Provide the (x, y) coordinate of the cell's center where the given text is located.  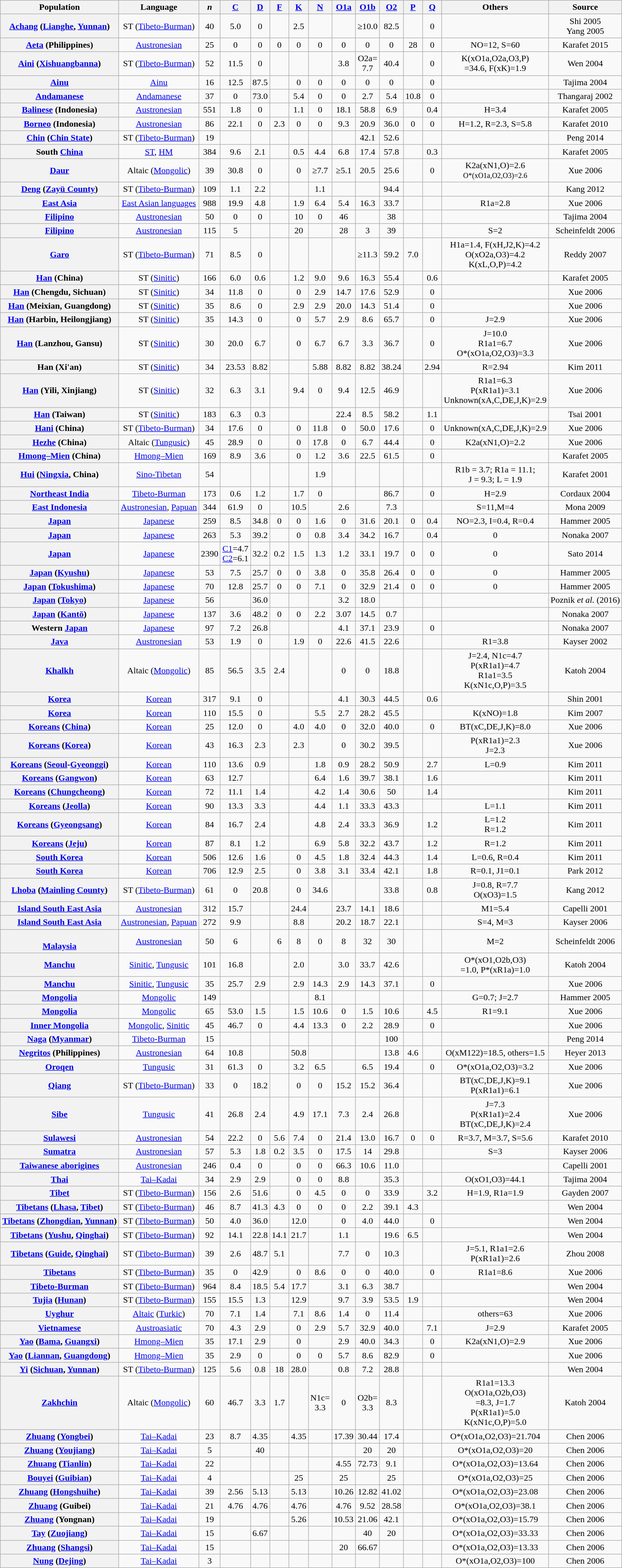
11.1 (236, 792)
Daur (60, 170)
82.9 (391, 1355)
384 (210, 151)
72 (210, 792)
ST, HM (159, 151)
4 (210, 1478)
Karafet 2015 (585, 45)
21 (210, 1505)
85 (210, 670)
J=10.0R1a1=6.7O*(xO1a,O2,O3)=3.3 (495, 343)
17.7 (299, 1286)
51.4 (391, 306)
Thangaraj 2002 (585, 96)
South China (60, 151)
38 (391, 217)
66.67 (367, 1547)
43 (210, 745)
O2a=7.7 (367, 63)
56.5 (236, 670)
Koreans (Chungcheong) (60, 792)
6.67 (260, 1533)
Japan (Kantō) (60, 614)
Aini (Xishuangbanna) (60, 63)
P(xR1a1)=2.3J=2.3 (495, 745)
92 (210, 1235)
Reddy 2007 (585, 254)
H=1.2, R=2.3, S=5.8 (495, 124)
21.7 (299, 1235)
13.6 (236, 764)
O*(xO1a,O2,O3)=23.08 (495, 1492)
Source (585, 7)
183 (210, 414)
72.73 (367, 1464)
R1a1=8.6 (495, 1272)
21.06 (367, 1519)
0.7 (391, 614)
312 (210, 908)
125 (210, 1369)
26.4 (391, 573)
East Asian languages (159, 203)
20.1 (391, 521)
41.3 (260, 1207)
L=0.9 (495, 764)
R1b = 3.7; R1a = 11.1;J = 9.3; L = 1.9 (495, 475)
964 (210, 1286)
Han (Taiwan) (60, 414)
82.5 (391, 26)
22.2 (236, 1138)
13.0 (367, 1138)
3.9 (367, 1300)
57.8 (391, 151)
Naga (Myanmar) (60, 1039)
5.88 (320, 367)
17.8 (320, 442)
263 (210, 535)
4.9 (299, 1114)
18.8 (391, 670)
18.0 (367, 600)
38.7 (391, 1286)
59.2 (391, 254)
52 (210, 63)
Tibetans (Guide, Qinghai) (60, 1254)
16 (210, 82)
14.7 (343, 292)
44.3 (391, 857)
J=2.4, N1c=4.7P(xR1a1)=4.7R1a1=3.5K(xN1c,O,P)=3.5 (495, 670)
O*(xO1,O2b,O3)=1.0, P*(xR1a)=1.0 (495, 965)
5.26 (299, 1519)
44.4 (391, 442)
19.7 (391, 554)
L=1.1 (495, 806)
246 (210, 1165)
O*(xO1a,O2,O3)=38.1 (495, 1505)
Qiang (60, 1085)
J=0.8, R=7.7O(xO3)=1.5 (495, 890)
Achang (Lianghe, Yunnan) (60, 26)
R1a1=13.3O(xO1a,O2b,O3)=8.3, J=1.7P(xR1a1)=5.0K(xN1c,O,P)=5.0 (495, 1403)
O*(xO1a,O2,O3)=33.33 (495, 1533)
32.4 (367, 857)
2390 (210, 554)
M1=5.4 (495, 908)
5.8 (343, 843)
Han (Xi'an) (60, 367)
60 (210, 1403)
71 (210, 254)
43.3 (391, 806)
23.9 (391, 628)
Borneo (Indonesia) (60, 124)
39.2 (260, 535)
94.4 (391, 189)
NO=12, S=60 (495, 45)
317 (210, 699)
20.8 (260, 890)
N1c=3.3 (320, 1403)
58.8 (367, 110)
Sulawesi (60, 1138)
Koreans (Gyeongsang) (60, 825)
H=2.9 (495, 493)
Chin (Chin State) (60, 138)
Koreans (Seoul-Gyeonggi) (60, 764)
R1a1=6.3P(xR1a1)=3.1Unknown(xA,C,DE,J,K)=2.9 (495, 391)
K2a(xN1,O)=2.6O*(xO1a,O2,O3)=2.6 (495, 170)
58.2 (391, 414)
Aeta (Philippines) (60, 45)
38.1 (391, 778)
14.5 (367, 614)
20.9 (367, 124)
Hani (China) (60, 428)
Oroqen (60, 1067)
10.3 (391, 1254)
Han (Chengdu, Sichuan) (60, 292)
Yi (Sichuan, Yunnan) (60, 1369)
L=1.2R=1.2 (495, 825)
30.8 (236, 170)
9.52 (367, 1505)
Thai (60, 1179)
34.2 (367, 535)
Zhuang (Yongnan) (60, 1519)
17.5 (343, 1152)
K(xO1a,O2a,O3,P)=34.6, F(xK)=1.9 (495, 63)
22 (210, 1464)
149 (210, 997)
Sumatra (60, 1152)
41 (210, 1114)
O(xM122)=18.5, others=1.5 (495, 1053)
42.9 (260, 1272)
18.5 (260, 1286)
10.53 (343, 1519)
F (279, 7)
Han (Lanzhou, Gansu) (60, 343)
63 (210, 778)
31 (210, 1067)
Negritos (Philippines) (60, 1053)
11.5 (236, 63)
25.6 (391, 170)
Sato 2014 (585, 554)
Hui (Ningxia, China) (60, 475)
18 (279, 1369)
11.4 (391, 1314)
3.4 (343, 535)
Mona 2009 (585, 507)
Koreans (China) (60, 726)
18.1 (343, 110)
Others (495, 7)
14 (367, 1152)
J=5.1, R1a1=2.6P(xR1a1)=2.6 (495, 1254)
12.6 (236, 857)
155 (210, 1300)
30.44 (367, 1436)
n (210, 7)
48.7 (260, 1254)
Hmong–Mien (China) (60, 456)
166 (210, 278)
O2 (391, 7)
Altaic (Tungusic) (159, 442)
Tibetans (60, 1272)
73.0 (260, 96)
22.4 (343, 414)
Northeast India (60, 493)
38.24 (391, 367)
33.1 (367, 554)
42.6 (391, 965)
Western Japan (60, 628)
41.02 (391, 1492)
Tibetans (Lhasa, Tibet) (60, 1207)
101 (210, 965)
55.4 (391, 278)
137 (210, 614)
12.82 (367, 1492)
35.8 (367, 573)
Tujia (Hunan) (60, 1300)
≥11.3 (367, 254)
Yao (Bama, Guangxi) (60, 1342)
R1a=2.8 (495, 203)
61.5 (391, 456)
Taiwanese aborigines (60, 1165)
Nung (Dejing) (60, 1561)
64 (210, 1053)
8.9 (236, 456)
2.0 (299, 965)
S=3 (495, 1152)
Tay (Zuojiang) (60, 1533)
O*(xO1a,O2,O3)=3.2 (495, 1067)
31.6 (367, 521)
10.5 (299, 507)
19.6 (391, 1235)
Inner Mongolia (60, 1025)
Zhuang (Youjiang) (60, 1450)
Zhou 2008 (585, 1254)
R1=3.8 (495, 642)
Tibetans (Yushu, Qinghai) (60, 1235)
R=2.94 (495, 367)
P (413, 7)
C1=4.7C2=6.1 (236, 554)
S=11,M=4 (495, 507)
100 (391, 1039)
Japan (Tokyo) (60, 600)
N (320, 7)
40.4 (391, 63)
44.0 (391, 1221)
Zhuang (Shangsi) (60, 1547)
39.5 (391, 745)
Zakhchin (60, 1403)
5.5 (320, 713)
551 (210, 110)
45.5 (391, 713)
37 (210, 96)
29.8 (391, 1152)
23.7 (343, 908)
36.7 (391, 343)
12.8 (236, 586)
90 (210, 806)
Japan (Kyushu) (60, 573)
O*(xO1a,O2,O3)=13.33 (495, 1547)
NO=2.3, I=0.4, R=0.4 (495, 521)
K2a(xN1,O)=2.2 (495, 442)
Yao (Liannan, Guangdong) (60, 1355)
Uyghur (60, 1314)
Koreans (Korea) (60, 745)
Japan (Tokushima) (60, 586)
Heyer 2013 (585, 1053)
344 (210, 507)
10.26 (343, 1492)
52.9 (391, 292)
97 (210, 628)
O1b (367, 7)
7.7 (343, 1254)
506 (210, 857)
20.2 (343, 922)
7.5 (236, 573)
Bouyei (Guibian) (60, 1478)
H=1.9, R1a=1.9 (495, 1193)
Sibe (60, 1114)
others=63 (495, 1314)
≥5.1 (343, 170)
12.7 (236, 778)
Zhuang (Guibei) (60, 1505)
4.2 (320, 792)
R1=9.1 (495, 1011)
Mongolic, Sinitic (159, 1025)
18.7 (367, 922)
84 (210, 825)
50.0 (367, 428)
53.0 (236, 1011)
109 (210, 189)
19.9 (236, 203)
34.3 (391, 1342)
2.1 (260, 151)
Garo (60, 254)
Q (432, 7)
Sino-Tibetan (159, 475)
44.5 (391, 699)
15.7 (236, 908)
33.9 (391, 1193)
Park 2012 (585, 871)
17.39 (343, 1436)
36.4 (391, 1085)
33.8 (391, 890)
61.3 (236, 1067)
30.3 (367, 699)
18.2 (260, 1085)
Han (China) (60, 278)
32.0 (367, 726)
41.5 (367, 642)
R=3.7, M=3.7, S=5.6 (495, 1138)
7.4 (299, 1138)
272 (210, 922)
8.4 (236, 1286)
Koreans (Gangwon) (60, 778)
33 (210, 1085)
K2a(xN1,O)=2.9 (495, 1342)
3.07 (343, 614)
34.8 (260, 521)
Cordaux 2004 (585, 493)
≥10.0 (367, 26)
23.53 (236, 367)
Zhuang (Hongshuihe) (60, 1492)
O1a (343, 7)
Han (Meixian, Guangdong) (60, 306)
61.9 (236, 507)
Tibet (60, 1193)
65 (210, 1011)
28.58 (391, 1505)
11.0 (391, 1165)
30.6 (367, 792)
R=1.2 (495, 843)
Gayden 2007 (585, 1193)
9.0 (320, 278)
L=0.6, R=0.4 (495, 857)
43.7 (391, 843)
O*(xO1a,O2,O3)=100 (495, 1561)
35.3 (391, 1179)
24.4 (299, 908)
Zhuang (Yongbei) (60, 1436)
Koreans (Jeolla) (60, 806)
3.0 (343, 965)
4.55 (343, 1464)
K (299, 7)
Tsai 2001 (585, 414)
36.9 (391, 825)
22.5 (367, 456)
Population (60, 7)
28.8 (391, 1369)
Kayser 2002 (585, 642)
K(xNO)=1.8 (495, 713)
Balinese (Indonesia) (60, 110)
Java (60, 642)
20.5 (367, 170)
Language (159, 7)
9.3 (343, 124)
66.3 (343, 1165)
R=0.1, J1=0.1 (495, 871)
East Indonesia (60, 507)
Kim 2007 (585, 713)
30.2 (367, 745)
O*(xO1a,O2,O3)=20 (495, 1450)
65.7 (391, 320)
8.3 (391, 1403)
O*(xO1a,O2,O3)=21.704 (495, 1436)
Tibetans (Zhongdian, Yunnan) (60, 1221)
S=2 (495, 231)
M=2 (495, 941)
BT(xC,DE,J,K)=8.0 (495, 726)
9.7 (343, 1300)
18.6 (391, 908)
39.1 (391, 1207)
46.9 (391, 391)
13.8 (391, 1053)
19.4 (391, 1067)
706 (210, 871)
23 (210, 1436)
2.56 (236, 1492)
86.7 (391, 493)
173 (210, 493)
G=0.7; J=2.7 (495, 997)
48.2 (260, 614)
Poznik et al. (2016) (585, 600)
988 (210, 203)
28.0 (299, 1369)
Khalkh (60, 670)
Altaic (Turkic) (159, 1314)
39.7 (367, 778)
5.1 (279, 1254)
Austroasiatic (159, 1328)
4.6 (413, 1053)
C (236, 7)
87 (210, 843)
22.8 (260, 1235)
D (260, 7)
BT(xC,DE,J,K)=9.1P(xR1a1)=6.1 (495, 1085)
H=3.4 (495, 110)
Lhoba (Mainling County) (60, 890)
87.5 (260, 82)
61 (210, 890)
115 (210, 231)
Karafet 2001 (585, 475)
50.8 (299, 1053)
156 (210, 1193)
Hezhe (China) (60, 442)
51.6 (260, 1193)
Koreans (Jeju) (60, 843)
≥7.7 (320, 170)
6.0 (236, 278)
H1a=1.4, F(xH,J2,K)=4.2O(xO2a,O3)=4.2K(xL,O,P)=4.2 (495, 254)
5.0 (236, 26)
50.9 (391, 764)
O*(xO1a,O2,O3)=15.79 (495, 1519)
2.94 (432, 367)
259 (210, 521)
Vietnamese (60, 1328)
86 (210, 124)
Shin 2001 (585, 699)
6.8 (343, 151)
57 (210, 1152)
33.4 (367, 871)
7.0 (413, 254)
10 (299, 217)
52.6 (391, 138)
56 (210, 600)
S=4, M=3 (495, 922)
16.8 (236, 965)
Unknown(xA,C,DE,J,K)=2.9 (495, 428)
9.9 (236, 922)
53.5 (391, 1300)
Han (Yili, Xinjiang) (60, 391)
East Asia (60, 203)
Malaysia (60, 941)
O*(xO1a,O2,O3)=13.64 (495, 1464)
Shi 2005Yang 2005 (585, 26)
0.5 (299, 151)
34.6 (320, 890)
O*(xO1a,O2,O3)=25 (495, 1478)
169 (210, 456)
Deng (Zayü County) (60, 189)
O2b=3.3 (367, 1403)
J=7.3P(xR1a1)=2.4BT(xC,DE,J,K)=2.4 (495, 1114)
Han (Harbin, Heilongjiang) (60, 320)
O(xO1,O3)=44.1 (495, 1179)
Zhuang (Tianlin) (60, 1464)
